Determine the [x, y] coordinate at the center of the cell enclosing the given text.  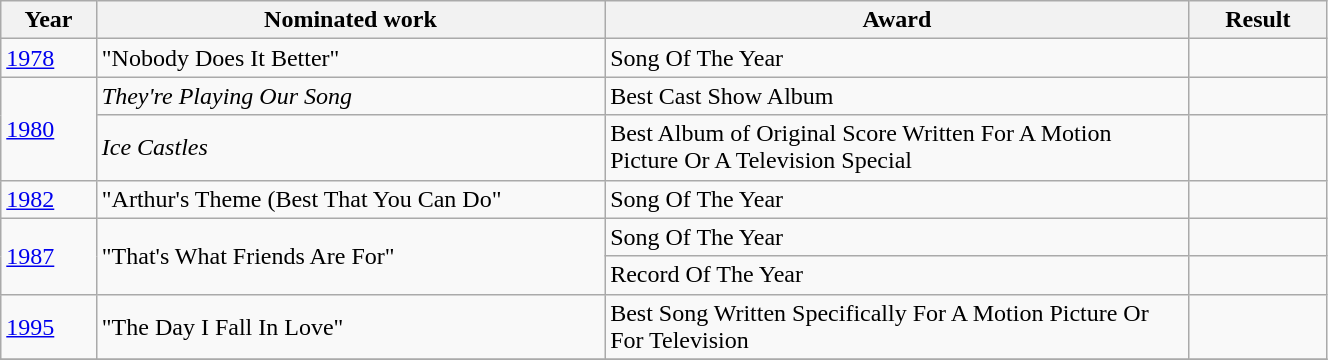
Nominated work [350, 20]
Best Album of Original Score Written For A Motion Picture Or A Television Special [898, 148]
Best Song Written Specifically For A Motion Picture Or For Television [898, 326]
Best Cast Show Album [898, 96]
Award [898, 20]
1987 [49, 256]
"That's What Friends Are For" [350, 256]
Year [49, 20]
1980 [49, 128]
Result [1258, 20]
"Nobody Does It Better" [350, 58]
They're Playing Our Song [350, 96]
1982 [49, 199]
"The Day I Fall In Love" [350, 326]
Record Of The Year [898, 275]
"Arthur's Theme (Best That You Can Do" [350, 199]
1978 [49, 58]
Ice Castles [350, 148]
1995 [49, 326]
